Return (X, Y) of the center of cell containing provided text 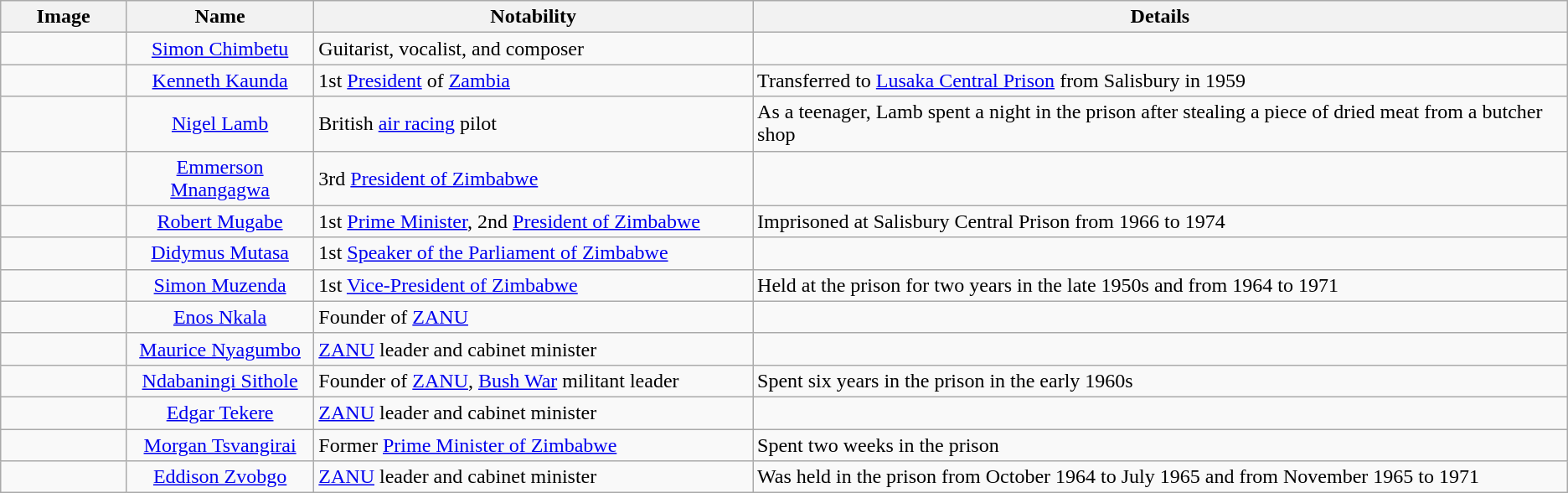
Notability (534, 17)
Details (1161, 17)
Founder of ZANU, Bush War militant leader (534, 381)
Founder of ZANU (534, 317)
Image (64, 17)
1st Vice-President of Zimbabwe (534, 285)
Enos Nkala (219, 317)
Maurice Nyagumbo (219, 349)
Guitarist, vocalist, and composer (534, 49)
Eddison Zvobgo (219, 477)
1st Prime Minister, 2nd President of Zimbabwe (534, 221)
Name (219, 17)
Held at the prison for two years in the late 1950s and from 1964 to 1971 (1161, 285)
Emmerson Mnangagwa (219, 178)
3rd President of Zimbabwe (534, 178)
Ndabaningi Sithole (219, 381)
Transferred to Lusaka Central Prison from Salisbury in 1959 (1161, 80)
Former Prime Minister of Zimbabwe (534, 445)
Edgar Tekere (219, 413)
1st President of Zambia (534, 80)
Didymus Mutasa (219, 253)
1st Speaker of the Parliament of Zimbabwe (534, 253)
Simon Chimbetu (219, 49)
Imprisoned at Salisbury Central Prison from 1966 to 1974 (1161, 221)
Was held in the prison from October 1964 to July 1965 and from November 1965 to 1971 (1161, 477)
Kenneth Kaunda (219, 80)
Spent six years in the prison in the early 1960s (1161, 381)
Spent two weeks in the prison (1161, 445)
Morgan Tsvangirai (219, 445)
As a teenager, Lamb spent a night in the prison after stealing a piece of dried meat from a butcher shop (1161, 124)
British air racing pilot (534, 124)
Robert Mugabe (219, 221)
Nigel Lamb (219, 124)
Simon Muzenda (219, 285)
